Provide the (X, Y) coordinate of the cell's center where the given text is located.  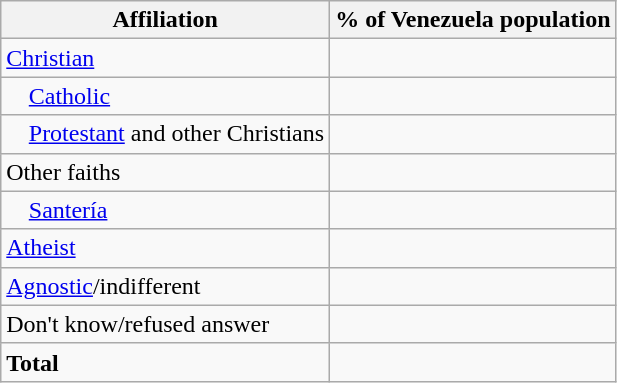
Christian (166, 58)
Affiliation (166, 20)
Atheist (166, 248)
Other faiths (166, 172)
% of Venezuela population (473, 20)
Protestant and other Christians (166, 134)
Don't know/refused answer (166, 324)
Total (166, 362)
Agnostic/indifferent (166, 286)
Santería (166, 210)
Catholic (166, 96)
